Locate the cell with the specified text and output its [x, y] center coordinate. 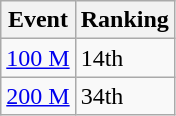
14th [124, 58]
34th [124, 96]
200 M [38, 96]
Event [38, 20]
100 M [38, 58]
Ranking [124, 20]
